Search for the cell housing the specified text and yield its (X, Y) center coordinate. 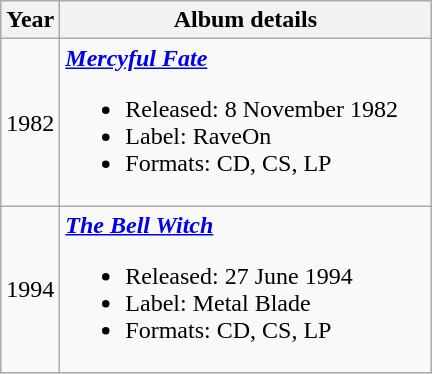
Mercyful FateReleased: 8 November 1982Label: RaveOnFormats: CD, CS, LP (246, 122)
The Bell WitchReleased: 27 June 1994Label: Metal BladeFormats: CD, CS, LP (246, 290)
1994 (30, 290)
Year (30, 20)
1982 (30, 122)
Album details (246, 20)
